Determine the (x, y) coordinate at the center of the cell enclosing the given text.  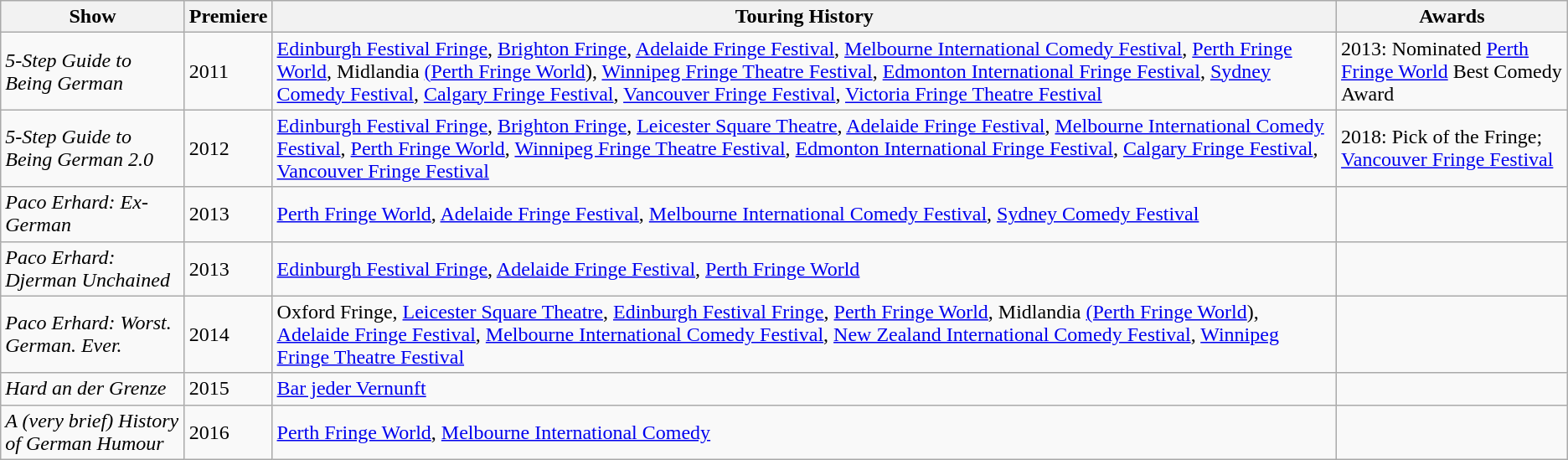
2012 (228, 148)
2013: Nominated Perth Fringe World Best Comedy Award (1452, 71)
2018: Pick of the Fringe; Vancouver Fringe Festival (1452, 148)
Show (92, 17)
Edinburgh Festival Fringe, Adelaide Fringe Festival, Perth Fringe World (804, 268)
Hard an der Grenze (92, 389)
Premiere (228, 17)
2016 (228, 432)
Paco Erhard: Worst. German. Ever. (92, 334)
2015 (228, 389)
A (very brief) History of German Humour (92, 432)
Awards (1452, 17)
Paco Erhard: Ex-German (92, 214)
2011 (228, 71)
2014 (228, 334)
5-Step Guide to Being German (92, 71)
Touring History (804, 17)
5-Step Guide to Being German 2.0 (92, 148)
Perth Fringe World, Adelaide Fringe Festival, Melbourne International Comedy Festival, Sydney Comedy Festival (804, 214)
Perth Fringe World, Melbourne International Comedy (804, 432)
Paco Erhard: Djerman Unchained (92, 268)
Bar jeder Vernunft (804, 389)
